From the cell containing the given text, extract its center point as (X, Y) coordinate. 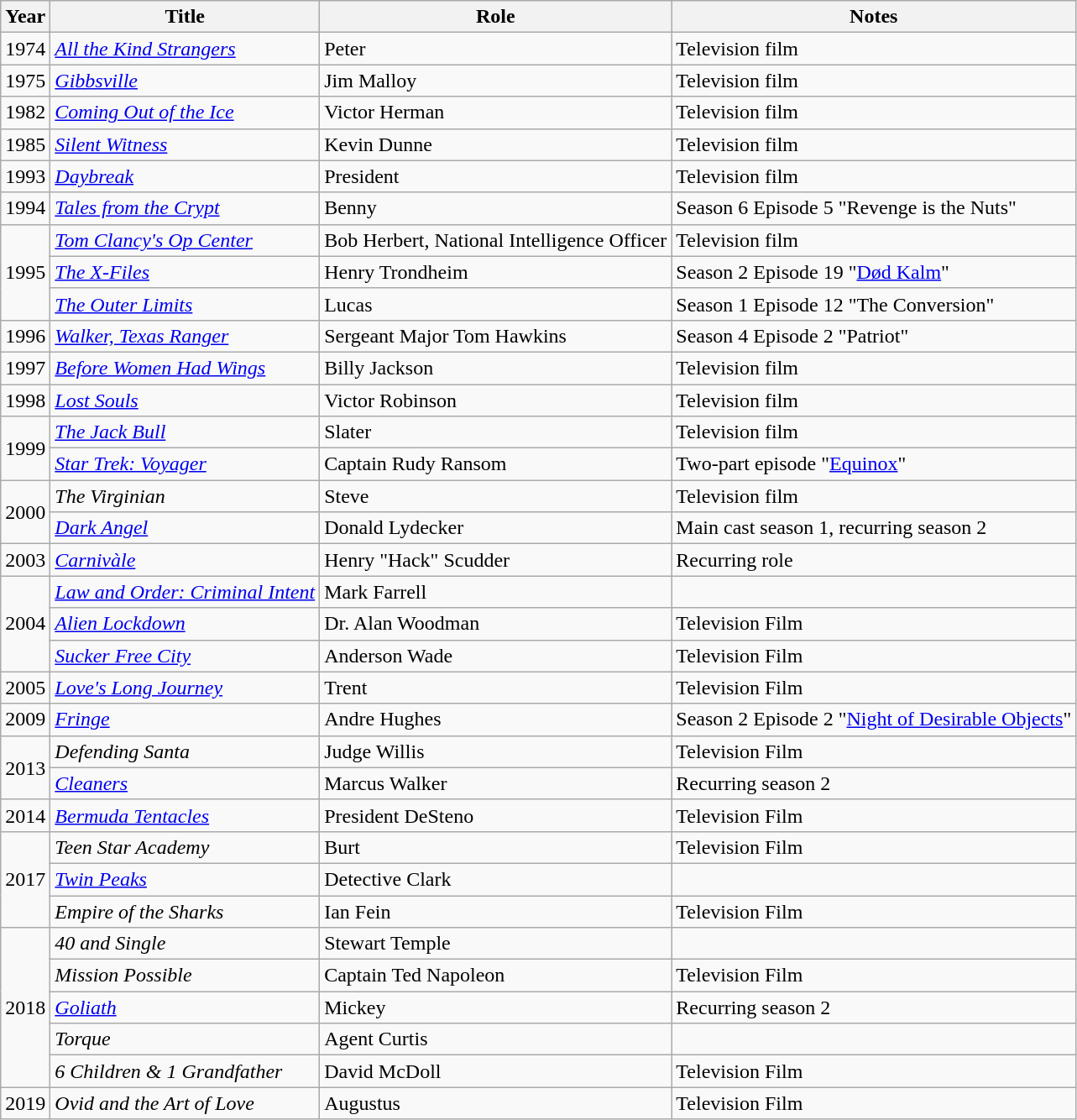
Season 4 Episode 2 "Patriot" (874, 336)
Twin Peaks (185, 879)
Jim Malloy (495, 81)
2000 (25, 512)
Title (185, 17)
Sergeant Major Tom Hawkins (495, 336)
Burt (495, 847)
Carnivàle (185, 560)
Star Trek: Voyager (185, 464)
Notes (874, 17)
Lost Souls (185, 400)
Ian Fein (495, 911)
Captain Rudy Ransom (495, 464)
Henry Trondheim (495, 272)
40 and Single (185, 944)
Recurring role (874, 560)
1996 (25, 336)
2003 (25, 560)
Fringe (185, 720)
The Outer Limits (185, 304)
Tom Clancy's Op Center (185, 240)
President DeSteno (495, 815)
1974 (25, 49)
Anderson Wade (495, 656)
2014 (25, 815)
Mission Possible (185, 976)
Season 2 Episode 2 "Night of Desirable Objects" (874, 720)
Ovid and the Art of Love (185, 1103)
Goliath (185, 1007)
2005 (25, 688)
Kevin Dunne (495, 144)
1994 (25, 208)
The Virginian (185, 496)
Bob Herbert, National Intelligence Officer (495, 240)
Main cast season 1, recurring season 2 (874, 528)
Peter (495, 49)
Donald Lydecker (495, 528)
2009 (25, 720)
Agent Curtis (495, 1039)
Daybreak (185, 176)
Sucker Free City (185, 656)
Empire of the Sharks (185, 911)
Augustus (495, 1103)
Judge Willis (495, 751)
2017 (25, 879)
1999 (25, 448)
Marcus Walker (495, 783)
Andre Hughes (495, 720)
Benny (495, 208)
Dark Angel (185, 528)
Victor Robinson (495, 400)
2018 (25, 1007)
Tales from the Crypt (185, 208)
Defending Santa (185, 751)
Victor Herman (495, 113)
Dr. Alan Woodman (495, 624)
Law and Order: Criminal Intent (185, 592)
Walker, Texas Ranger (185, 336)
Alien Lockdown (185, 624)
Slater (495, 432)
6 Children & 1 Grandfather (185, 1071)
2013 (25, 767)
1985 (25, 144)
Role (495, 17)
Torque (185, 1039)
Teen Star Academy (185, 847)
Henry "Hack" Scudder (495, 560)
Silent Witness (185, 144)
Trent (495, 688)
1982 (25, 113)
2019 (25, 1103)
President (495, 176)
All the Kind Strangers (185, 49)
Coming Out of the Ice (185, 113)
Steve (495, 496)
1993 (25, 176)
1995 (25, 272)
1975 (25, 81)
Season 2 Episode 19 "Død Kalm" (874, 272)
Lucas (495, 304)
Detective Clark (495, 879)
Captain Ted Napoleon (495, 976)
Year (25, 17)
Bermuda Tentacles (185, 815)
Love's Long Journey (185, 688)
Cleaners (185, 783)
Mark Farrell (495, 592)
Mickey (495, 1007)
Before Women Had Wings (185, 368)
1997 (25, 368)
Season 6 Episode 5 "Revenge is the Nuts" (874, 208)
Gibbsville (185, 81)
Stewart Temple (495, 944)
1998 (25, 400)
David McDoll (495, 1071)
2004 (25, 624)
Billy Jackson (495, 368)
Two-part episode "Equinox" (874, 464)
The Jack Bull (185, 432)
Season 1 Episode 12 "The Conversion" (874, 304)
The X-Files (185, 272)
